Return the [x, y] coordinate for the center point of the cell that contains the specified text.  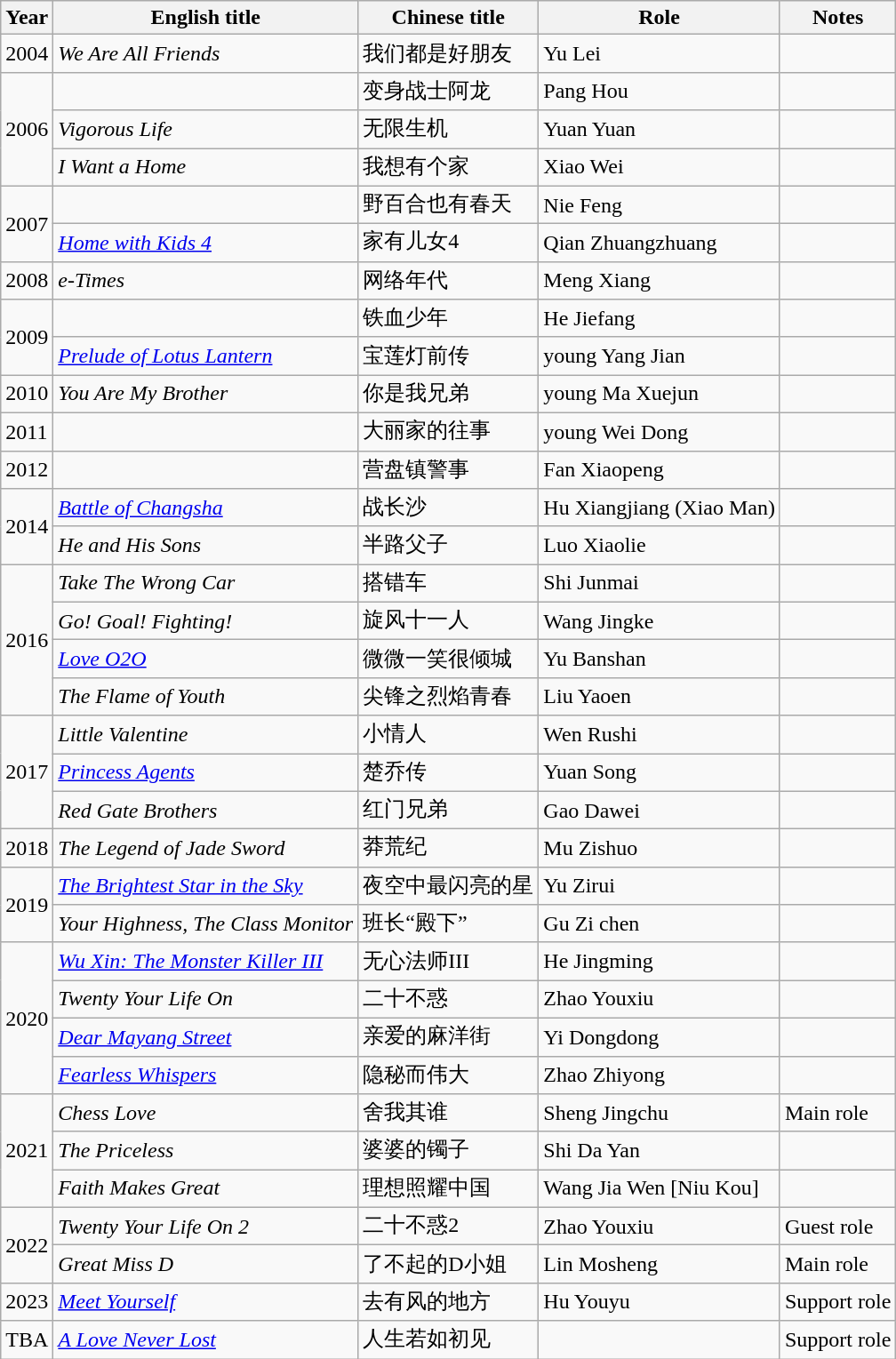
Yuan Yuan [660, 130]
Battle of Changsha [206, 508]
2019 [27, 905]
野百合也有春天 [448, 204]
搭错车 [448, 583]
Notes [837, 18]
Liu Yaoen [660, 697]
你是我兄弟 [448, 395]
A Love Never Lost [206, 1340]
2011 [27, 432]
理想照耀中国 [448, 1189]
Shi Junmai [660, 583]
无心法师III [448, 962]
去有风的地方 [448, 1301]
人生若如初见 [448, 1340]
2023 [27, 1301]
Nie Feng [660, 204]
Little Valentine [206, 734]
Qian Zhuangzhuang [660, 244]
We Are All Friends [206, 53]
家有儿女4 [448, 244]
Prelude of Lotus Lantern [206, 356]
我想有个家 [448, 167]
旋风十一人 [448, 620]
2020 [27, 1018]
The Legend of Jade Sword [206, 848]
The Flame of Youth [206, 697]
Year [27, 18]
2006 [27, 129]
English title [206, 18]
2022 [27, 1244]
2009 [27, 338]
2004 [27, 53]
young Wei Dong [660, 432]
Home with Kids 4 [206, 244]
Shi Da Yan [660, 1150]
楚乔传 [448, 773]
夜空中最闪亮的星 [448, 885]
大丽家的往事 [448, 432]
The Brightest Star in the Sky [206, 885]
2012 [27, 469]
Guest role [837, 1227]
红门兄弟 [448, 811]
半路父子 [448, 546]
Red Gate Brothers [206, 811]
Fan Xiaopeng [660, 469]
2014 [27, 526]
舍我其谁 [448, 1113]
小情人 [448, 734]
Wen Rushi [660, 734]
Chinese title [448, 18]
婆婆的镯子 [448, 1150]
Gao Dawei [660, 811]
Dear Mayang Street [206, 1036]
Take The Wrong Car [206, 583]
无限生机 [448, 130]
Faith Makes Great [206, 1189]
Lin Mosheng [660, 1264]
Princess Agents [206, 773]
Yu Zirui [660, 885]
Wu Xin: The Monster Killer III [206, 962]
e-Times [206, 281]
莽荒纪 [448, 848]
营盘镇警事 [448, 469]
2008 [27, 281]
Love O2O [206, 660]
young Ma Xuejun [660, 395]
Yu Banshan [660, 660]
I Want a Home [206, 167]
2010 [27, 395]
He Jiefang [660, 318]
Yi Dongdong [660, 1036]
2017 [27, 772]
Twenty Your Life On [206, 999]
You Are My Brother [206, 395]
Luo Xiaolie [660, 546]
He and His Sons [206, 546]
TBA [27, 1340]
二十不惑 [448, 999]
2016 [27, 640]
2018 [27, 848]
Your Highness, The Class Monitor [206, 924]
The Priceless [206, 1150]
Hu Youyu [660, 1301]
Wang Jia Wen [Niu Kou] [660, 1189]
2021 [27, 1151]
尖锋之烈焰青春 [448, 697]
亲爱的麻洋街 [448, 1036]
班长“殿下” [448, 924]
变身战士阿龙 [448, 91]
隐秘而伟大 [448, 1075]
Go! Goal! Fighting! [206, 620]
Zhao Zhiyong [660, 1075]
Great Miss D [206, 1264]
战长沙 [448, 508]
Meng Xiang [660, 281]
Hu Xiangjiang (Xiao Man) [660, 508]
Gu Zi chen [660, 924]
Fearless Whispers [206, 1075]
Xiao Wei [660, 167]
二十不惑2 [448, 1227]
Twenty Your Life On 2 [206, 1227]
young Yang Jian [660, 356]
Yu Lei [660, 53]
了不起的D小姐 [448, 1264]
He Jingming [660, 962]
2007 [27, 224]
Yuan Song [660, 773]
Pang Hou [660, 91]
Vigorous Life [206, 130]
我们都是好朋友 [448, 53]
网络年代 [448, 281]
Chess Love [206, 1113]
Mu Zishuo [660, 848]
微微一笑很倾城 [448, 660]
铁血少年 [448, 318]
Sheng Jingchu [660, 1113]
Role [660, 18]
Wang Jingke [660, 620]
Meet Yourself [206, 1301]
宝莲灯前传 [448, 356]
